Locate the cell with the specified text and output its (x, y) center coordinate. 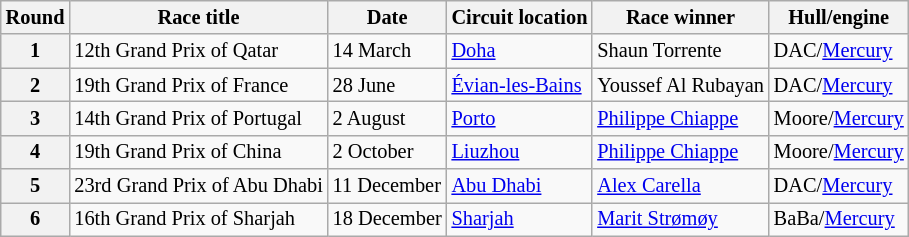
Shaun Torrente (680, 51)
Circuit location (520, 17)
2 August (388, 118)
28 June (388, 85)
6 (36, 219)
2 October (388, 152)
Porto (520, 118)
Sharjah (520, 219)
5 (36, 186)
1 (36, 51)
14th Grand Prix of Portugal (198, 118)
Date (388, 17)
14 March (388, 51)
2 (36, 85)
3 (36, 118)
11 December (388, 186)
Évian-les-Bains (520, 85)
Marit Strømøy (680, 219)
BaBa/Mercury (839, 219)
Round (36, 17)
Abu Dhabi (520, 186)
Youssef Al Rubayan (680, 85)
18 December (388, 219)
Hull/engine (839, 17)
12th Grand Prix of Qatar (198, 51)
Race winner (680, 17)
16th Grand Prix of Sharjah (198, 219)
Alex Carella (680, 186)
19th Grand Prix of China (198, 152)
Race title (198, 17)
Liuzhou (520, 152)
23rd Grand Prix of Abu Dhabi (198, 186)
Doha (520, 51)
4 (36, 152)
19th Grand Prix of France (198, 85)
